For the text-containing cell, return its midpoint in (x, y) coordinate format. 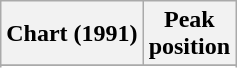
Chart (1991) (72, 34)
Peak position (189, 34)
